Find where the given text appears and provide that cell's center as [X, Y] coordinate. 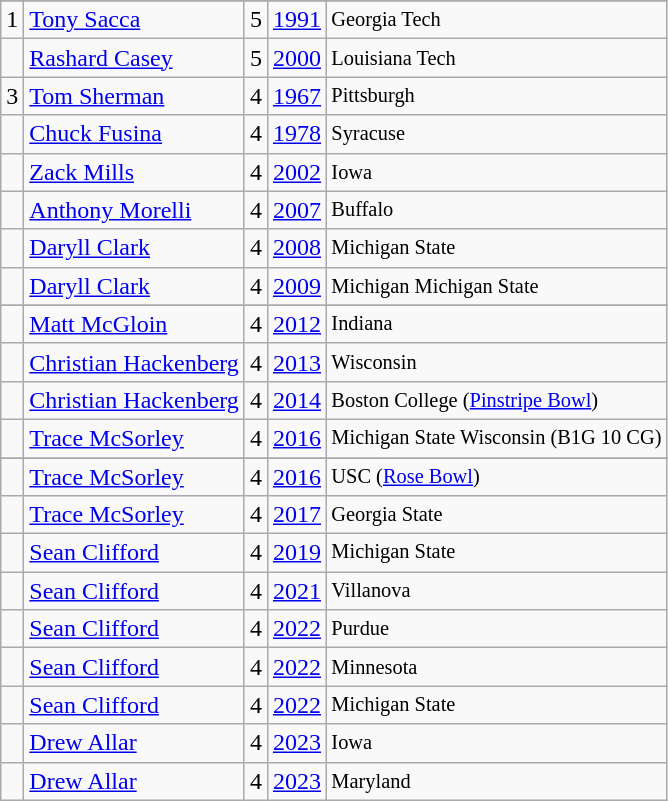
Minnesota [497, 667]
Zack Mills [134, 172]
2014 [296, 400]
Michigan State Wisconsin (B1G 10 CG) [497, 438]
Chuck Fusina [134, 134]
1967 [296, 96]
1991 [296, 20]
Georgia State [497, 515]
Louisiana Tech [497, 58]
Anthony Morelli [134, 210]
2021 [296, 591]
USC (Rose Bowl) [497, 477]
Boston College (Pinstripe Bowl) [497, 400]
1 [12, 20]
2002 [296, 172]
Maryland [497, 781]
Pittsburgh [497, 96]
2000 [296, 58]
2017 [296, 515]
Michigan Michigan State [497, 286]
Purdue [497, 629]
Tom Sherman [134, 96]
2019 [296, 553]
Rashard Casey [134, 58]
2007 [296, 210]
Villanova [497, 591]
Georgia Tech [497, 20]
Wisconsin [497, 362]
3 [12, 96]
1978 [296, 134]
Tony Sacca [134, 20]
Indiana [497, 324]
Matt McGloin [134, 324]
2012 [296, 324]
Syracuse [497, 134]
Buffalo [497, 210]
2009 [296, 286]
2013 [296, 362]
2008 [296, 248]
